Identify which cell holds the provided text, then report its (x, y) central coordinate. 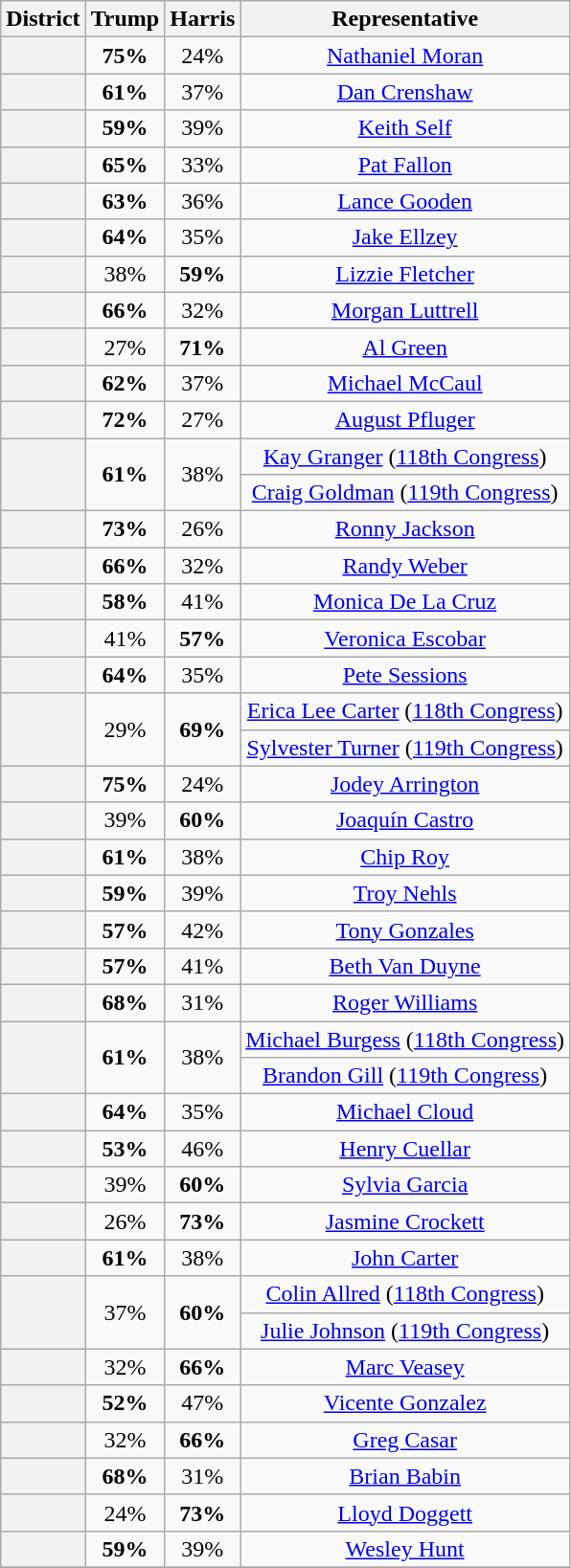
65% (125, 165)
Nathaniel Moran (405, 56)
Greg Casar (405, 1440)
Sylvester Turner (119th Congress) (405, 748)
Al Green (405, 347)
August Pfluger (405, 419)
Michael McCaul (405, 383)
42% (203, 930)
Kay Granger (118th Congress) (405, 457)
Marc Veasey (405, 1367)
Lance Gooden (405, 201)
Trump (125, 19)
Lloyd Doggett (405, 1512)
Morgan Luttrell (405, 310)
Tony Gonzales (405, 930)
29% (125, 729)
Vicente Gonzalez (405, 1403)
John Carter (405, 1258)
Brandon Gill (119th Congress) (405, 1076)
District (43, 19)
69% (203, 729)
Jodey Arrington (405, 784)
Lizzie Fletcher (405, 274)
52% (125, 1403)
Colin Allred (118th Congress) (405, 1294)
Chip Roy (405, 857)
58% (125, 602)
72% (125, 419)
Troy Nehls (405, 893)
33% (203, 165)
46% (203, 1149)
Craig Goldman (119th Congress) (405, 493)
Ronny Jackson (405, 529)
Randy Weber (405, 566)
Keith Self (405, 128)
Pete Sessions (405, 675)
Veronica Escobar (405, 638)
Michael Cloud (405, 1112)
Dan Crenshaw (405, 92)
47% (203, 1403)
Sylvia Garcia (405, 1185)
Henry Cuellar (405, 1149)
Jake Ellzey (405, 237)
Beth Van Duyne (405, 966)
Harris (203, 19)
62% (125, 383)
Jasmine Crockett (405, 1221)
Erica Lee Carter (118th Congress) (405, 711)
Brian Babin (405, 1476)
53% (125, 1149)
71% (203, 347)
Julie Johnson (119th Congress) (405, 1331)
36% (203, 201)
63% (125, 201)
Roger Williams (405, 1002)
Wesley Hunt (405, 1549)
Michael Burgess (118th Congress) (405, 1039)
Monica De La Cruz (405, 602)
Pat Fallon (405, 165)
Representative (405, 19)
Joaquín Castro (405, 820)
